Scan for the cell matching the given text and deliver its [X, Y] coordinate at center. 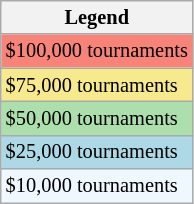
$75,000 tournaments [97, 85]
$10,000 tournaments [97, 186]
$100,000 tournaments [97, 51]
$50,000 tournaments [97, 118]
Legend [97, 17]
$25,000 tournaments [97, 152]
